Return (x, y) of the center of cell containing provided text 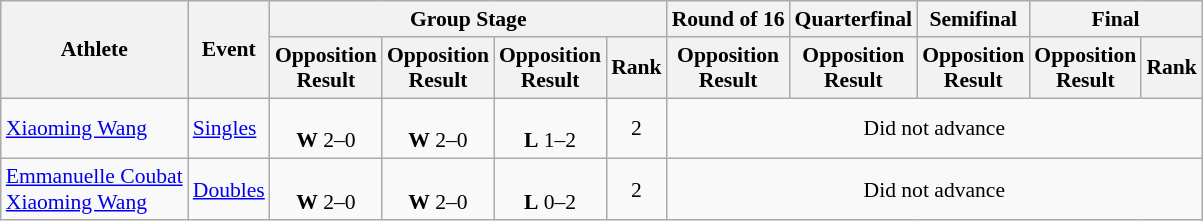
Athlete (94, 50)
Group Stage (468, 19)
Quarterfinal (854, 19)
Event (229, 50)
Xiaoming Wang (94, 128)
Emmanuelle CoubatXiaoming Wang (94, 190)
L 1–2 (550, 128)
Final (1116, 19)
Round of 16 (728, 19)
Singles (229, 128)
Doubles (229, 190)
Semifinal (973, 19)
L 0–2 (550, 190)
